Return (x, y) of the center of cell containing provided text 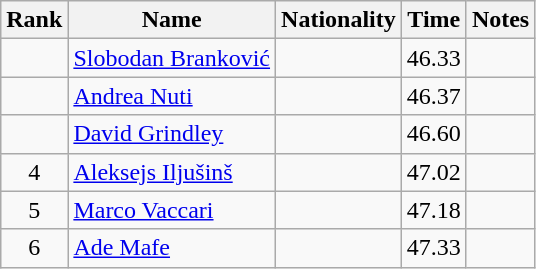
Name (172, 20)
Rank (34, 20)
Aleksejs Iljušinš (172, 172)
Ade Mafe (172, 248)
Andrea Nuti (172, 96)
6 (34, 248)
4 (34, 172)
47.18 (434, 210)
5 (34, 210)
Notes (500, 20)
46.33 (434, 58)
47.33 (434, 248)
Slobodan Branković (172, 58)
Marco Vaccari (172, 210)
46.60 (434, 134)
47.02 (434, 172)
Nationality (339, 20)
David Grindley (172, 134)
Time (434, 20)
46.37 (434, 96)
